Capture the cell that displays the provided text and extract its (X, Y) central coordinate. 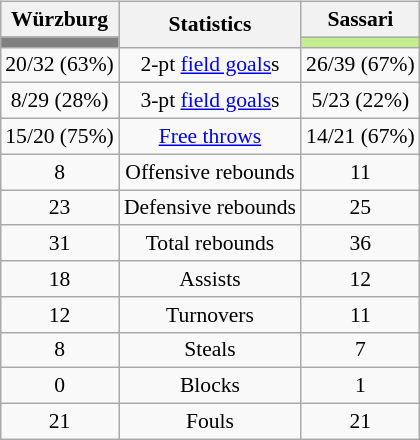
Defensive rebounds (210, 208)
3-pt field goalss (210, 101)
5/23 (22%) (360, 101)
Total rebounds (210, 243)
23 (60, 208)
7 (360, 350)
Offensive rebounds (210, 172)
1 (360, 386)
14/21 (67%) (360, 136)
Assists (210, 279)
Statistics (210, 24)
15/20 (75%) (60, 136)
Würzburg (60, 19)
8/29 (28%) (60, 101)
Blocks (210, 386)
25 (360, 208)
0 (60, 386)
36 (360, 243)
Turnovers (210, 314)
Steals (210, 350)
Sassari (360, 19)
Fouls (210, 421)
26/39 (67%) (360, 65)
31 (60, 243)
2-pt field goalss (210, 65)
20/32 (63%) (60, 65)
18 (60, 279)
Free throws (210, 136)
